Pinpoint the cell where the given text exists, returning its (X, Y) midpoint coordinate. 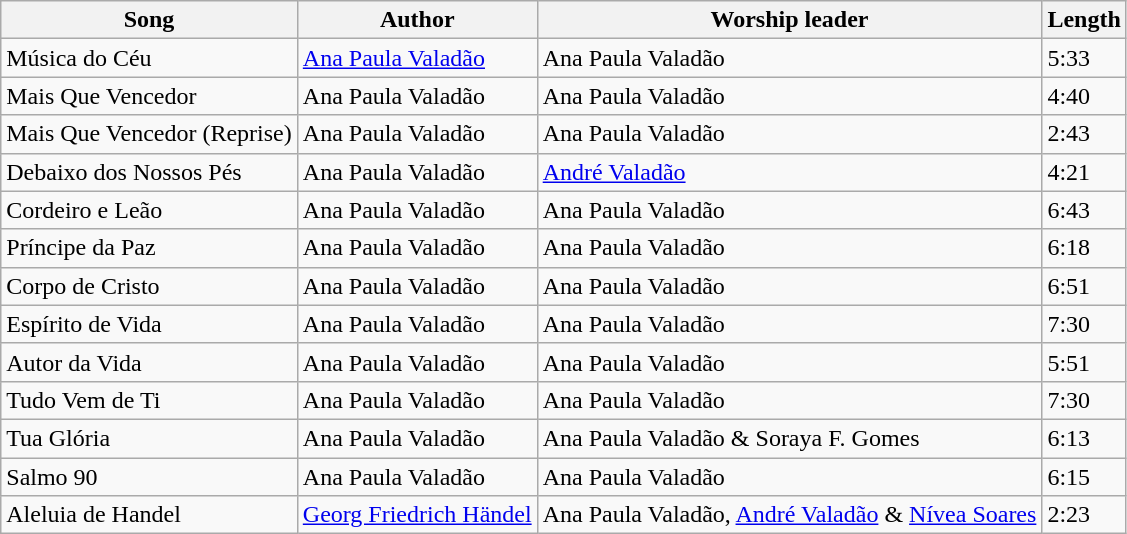
5:51 (1084, 362)
Música do Céu (150, 58)
6:13 (1084, 438)
Autor da Vida (150, 362)
Mais Que Vencedor (150, 96)
Tua Glória (150, 438)
Tudo Vem de Ti (150, 400)
Song (150, 20)
2:23 (1084, 515)
Mais Que Vencedor (Reprise) (150, 134)
6:51 (1084, 286)
André Valadão (790, 172)
Corpo de Cristo (150, 286)
5:33 (1084, 58)
Worship leader (790, 20)
4:40 (1084, 96)
Georg Friedrich Händel (417, 515)
Cordeiro e Leão (150, 210)
Author (417, 20)
Ana Paula Valadão, André Valadão & Nívea Soares (790, 515)
Length (1084, 20)
6:18 (1084, 248)
6:43 (1084, 210)
Ana Paula Valadão & Soraya F. Gomes (790, 438)
Espírito de Vida (150, 324)
Aleluia de Handel (150, 515)
2:43 (1084, 134)
Debaixo dos Nossos Pés (150, 172)
Salmo 90 (150, 477)
Príncipe da Paz (150, 248)
6:15 (1084, 477)
4:21 (1084, 172)
